Return (X, Y) of the center of cell containing provided text 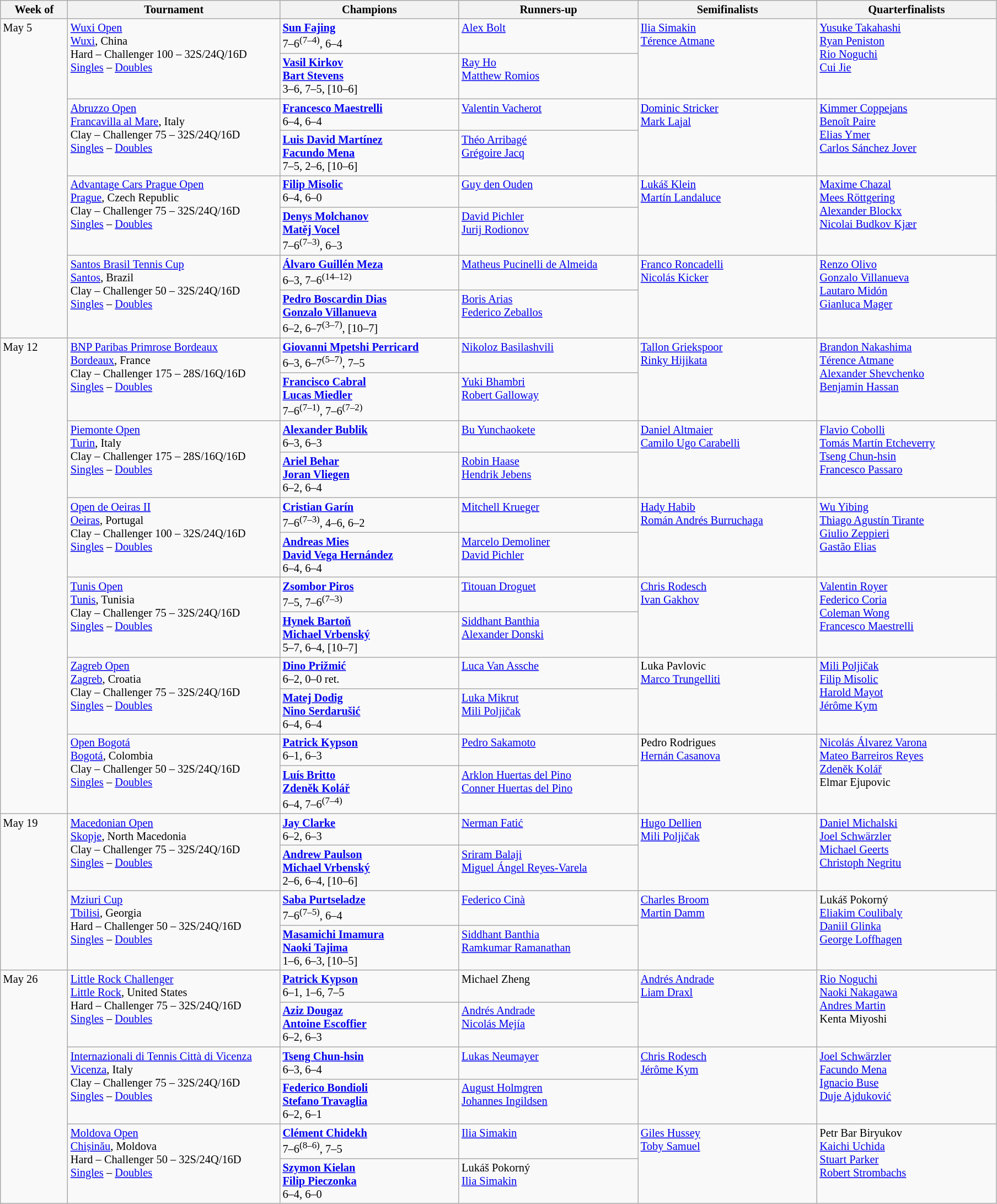
Daniel Altmaier Camilo Ugo Carabelli (728, 459)
Hugo Dellien Mili Poljičak (728, 852)
Matej Dodig Nino Serdarušić6–4, 6–4 (369, 711)
Hady Habib Román Andrés Burruchaga (728, 537)
Denys Molchanov Matěj Vocel7–6(7–3), 6–3 (369, 232)
Michael Zheng (548, 986)
Nicolás Álvarez Varona Mateo Barreiros Reyes Zdeněk Kolář Elmar Ejupovic (907, 773)
Lukáš Pokorný Ilia Simakin (548, 1181)
May 26 (34, 1087)
Masamichi Imamura Naoki Tajima1–6, 6–3, [10–5] (369, 948)
Moldova OpenChișinău, Moldova Hard – Challenger 50 – 32S/24Q/16DSingles – Doubles (174, 1164)
Dino Prižmić6–2, 0–0 ret. (369, 673)
Aziz Dougaz Antoine Escoffier6–2, 6–3 (369, 1024)
Quarterfinalists (907, 9)
Alex Bolt (548, 36)
Runners-up (548, 9)
Ariel Behar Joran Vliegen6–2, 6–4 (369, 475)
Zsombor Piros7–5, 7–6(7–3) (369, 595)
Open de Oeiras IIOeiras, Portugal Clay – Challenger 100 – 32S/24Q/16DSingles – Doubles (174, 537)
Francisco Cabral Lucas Miedler7–6(7–1), 7–6(7–2) (369, 396)
Advantage Cars Prague OpenPrague, Czech Republic Clay – Challenger 75 – 32S/24Q/16DSingles – Doubles (174, 215)
Patrick Kypson6–1, 6–3 (369, 750)
Tunis OpenTunis, Tunisia Clay – Challenger 75 – 32S/24Q/16DSingles – Doubles (174, 617)
May 5 (34, 178)
Mziuri CupTbilisi, Georgia Hard – Challenger 50 – 32S/24Q/16DSingles – Doubles (174, 930)
Mitchell Krueger (548, 515)
Ilia Simakin (548, 1141)
Wuxi OpenWuxi, China Hard – Challenger 100 – 32S/24Q/16DSingles – Doubles (174, 58)
David Pichler Jurij Rodionov (548, 232)
Alexander Bublik6–3, 6–3 (369, 436)
Tournament (174, 9)
Cristian Garín7–6(7–3), 4–6, 6–2 (369, 515)
Federico Bondioli Stefano Travaglia6–2, 6–1 (369, 1101)
Álvaro Guillén Meza6–3, 7–6(14–12) (369, 272)
Mili Poljičak Filip Misolic Harold Mayot Jérôme Kym (907, 695)
Valentin Royer Federico Coria Coleman Wong Francesco Maestrelli (907, 617)
Filip Misolic6–4, 6–0 (369, 191)
Giovanni Mpetshi Perricard6–3, 6–7(5–7), 7–5 (369, 355)
Luis David Martínez Facundo Mena7–5, 2–6, [10–6] (369, 153)
Lukas Neumayer (548, 1063)
Francesco Maestrelli6–4, 6–4 (369, 115)
May 12 (34, 575)
Giles Hussey Toby Samuel (728, 1164)
Lukáš Pokorný Eliakim Coulibaly Daniil Glinka George Loffhagen (907, 930)
Franco Roncadelli Nicolás Kicker (728, 297)
Siddhant Banthia Alexander Donski (548, 634)
Luís Britto Zdeněk Kolář6–4, 7–6(7–4) (369, 790)
Clément Chidekh7–6(8–6), 7–5 (369, 1141)
Petr Bar Biryukov Kaichi Uchida Stuart Parker Robert Strombachs (907, 1164)
Ilia Simakin Térence Atmane (728, 58)
Brandon Nakashima Térence Atmane Alexander Shevchenko Benjamin Hassan (907, 379)
Yusuke Takahashi Ryan Peniston Rio Noguchi Cui Jie (907, 58)
May 19 (34, 892)
Semifinalists (728, 9)
Week of (34, 9)
Sun Fajing7–6(7–4), 6–4 (369, 36)
Daniel Michalski Joel Schwärzler Michael Geerts Christoph Negritu (907, 852)
Internazionali di Tennis Città di VicenzaVicenza, Italy Clay – Challenger 75 – 32S/24Q/16DSingles – Doubles (174, 1085)
Nerman Fatić (548, 830)
August Holmgren Johannes Ingildsen (548, 1101)
Hynek Bartoň Michael Vrbenský5–7, 6–4, [10–7] (369, 634)
Siddhant Banthia Ramkumar Ramanathan (548, 948)
Luca Van Assche (548, 673)
Pedro Sakamoto (548, 750)
Lukáš Klein Martín Landaluce (728, 215)
Macedonian OpenSkopje, North Macedonia Clay – Challenger 75 – 32S/24Q/16DSingles – Doubles (174, 852)
Jay Clarke6–2, 6–3 (369, 830)
Robin Haase Hendrik Jebens (548, 475)
Saba Purtseladze7–6(7–5), 6–4 (369, 908)
Marcelo Demoliner David Pichler (548, 555)
Valentin Vacherot (548, 115)
Joel Schwärzler Facundo Mena Ignacio Buse Duje Ajduković (907, 1085)
Santos Brasil Tennis CupSantos, Brazil Clay – Challenger 50 – 32S/24Q/16DSingles – Doubles (174, 297)
Sriram Balaji Miguel Ángel Reyes-Varela (548, 868)
Nikoloz Basilashvili (548, 355)
Maxime Chazal Mees Röttgering Alexander Blockx Nicolai Budkov Kjær (907, 215)
Chris Rodesch Jérôme Kym (728, 1085)
Federico Cinà (548, 908)
Pedro Boscardin Dias Gonzalo Villanueva6–2, 6–7(3–7), [10–7] (369, 313)
Renzo Olivo Gonzalo Villanueva Lautaro Midón Gianluca Mager (907, 297)
Little Rock ChallengerLittle Rock, United States Hard – Challenger 75 – 32S/24Q/16DSingles – Doubles (174, 1008)
Andrew Paulson Michael Vrbenský2–6, 6–4, [10–6] (369, 868)
Luka Mikrut Mili Poljičak (548, 711)
Szymon Kielan Filip Pieczonka6–4, 6–0 (369, 1181)
Wu Yibing Thiago Agustín Tirante Giulio Zeppieri Gastão Elias (907, 537)
Luka Pavlovic Marco Trungelliti (728, 695)
Andrés Andrade Liam Draxl (728, 1008)
Kimmer Coppejans Benoît Paire Elias Ymer Carlos Sánchez Jover (907, 137)
Bu Yunchaokete (548, 436)
Titouan Droguet (548, 595)
Flavio Cobolli Tomás Martín Etcheverry Tseng Chun-hsin Francesco Passaro (907, 459)
Boris Arias Federico Zeballos (548, 313)
Pedro Rodrigues Hernán Casanova (728, 773)
Ray Ho Matthew Romios (548, 76)
BNP Paribas Primrose BordeauxBordeaux, France Clay – Challenger 175 – 28S/16Q/16DSingles – Doubles (174, 379)
Dominic Stricker Mark Lajal (728, 137)
Zagreb OpenZagreb, Croatia Clay – Challenger 75 – 32S/24Q/16DSingles – Doubles (174, 695)
Open BogotáBogotá, Colombia Clay – Challenger 50 – 32S/24Q/16DSingles – Doubles (174, 773)
Théo Arribagé Grégoire Jacq (548, 153)
Abruzzo OpenFrancavilla al Mare, Italy Clay – Challenger 75 – 32S/24Q/16DSingles – Doubles (174, 137)
Rio Noguchi Naoki Nakagawa Andres Martin Kenta Miyoshi (907, 1008)
Yuki Bhambri Robert Galloway (548, 396)
Arklon Huertas del Pino Conner Huertas del Pino (548, 790)
Vasil Kirkov Bart Stevens3–6, 7–5, [10–6] (369, 76)
Tallon Griekspoor Rinky Hijikata (728, 379)
Andrés Andrade Nicolás Mejía (548, 1024)
Piemonte OpenTurin, Italy Clay – Challenger 175 – 28S/16Q/16DSingles – Doubles (174, 459)
Chris Rodesch Ivan Gakhov (728, 617)
Champions (369, 9)
Andreas Mies David Vega Hernández6–4, 6–4 (369, 555)
Guy den Ouden (548, 191)
Tseng Chun-hsin6–3, 6–4 (369, 1063)
Patrick Kypson6–1, 1–6, 7–5 (369, 986)
Matheus Pucinelli de Almeida (548, 272)
Charles Broom Martin Damm (728, 930)
